For the text-containing cell, return its midpoint in [x, y] coordinate format. 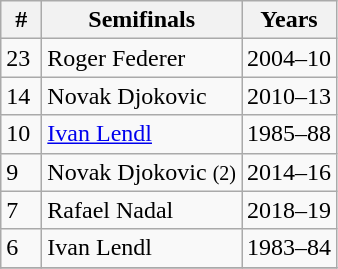
Roger Federer [142, 58]
2010–13 [290, 96]
2004–10 [290, 58]
10 [22, 134]
7 [22, 210]
Novak Djokovic (2) [142, 172]
9 [22, 172]
# [22, 20]
Semifinals [142, 20]
Years [290, 20]
Rafael Nadal [142, 210]
1983–84 [290, 248]
1985–88 [290, 134]
6 [22, 248]
14 [22, 96]
23 [22, 58]
Novak Djokovic [142, 96]
2014–16 [290, 172]
2018–19 [290, 210]
